Return the [x, y] coordinate for the center point of the cell that contains the specified text.  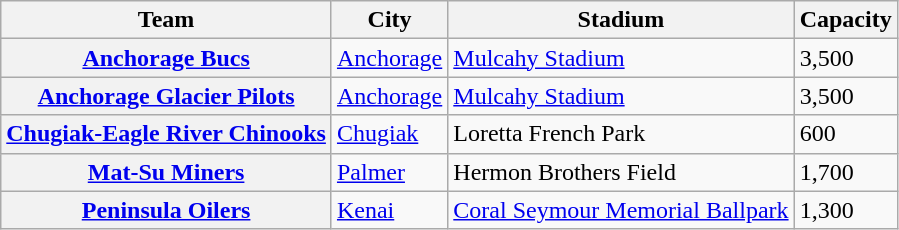
Mat-Su Miners [166, 172]
Capacity [846, 20]
600 [846, 134]
City [389, 20]
Palmer [389, 172]
Peninsula Oilers [166, 210]
Loretta French Park [621, 134]
Coral Seymour Memorial Ballpark [621, 210]
Kenai [389, 210]
Team [166, 20]
1,300 [846, 210]
Anchorage Glacier Pilots [166, 96]
Chugiak-Eagle River Chinooks [166, 134]
Hermon Brothers Field [621, 172]
1,700 [846, 172]
Anchorage Bucs [166, 58]
Stadium [621, 20]
Chugiak [389, 134]
